Pinpoint the cell where the given text exists, returning its (X, Y) midpoint coordinate. 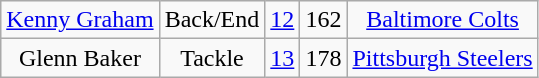
Back/End (212, 20)
Tackle (212, 58)
Baltimore Colts (442, 20)
178 (324, 58)
13 (282, 58)
Kenny Graham (80, 20)
12 (282, 20)
162 (324, 20)
Pittsburgh Steelers (442, 58)
Glenn Baker (80, 58)
